Scan for the cell matching the given text and deliver its [x, y] coordinate at center. 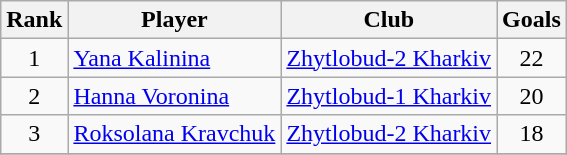
Zhytlobud-1 Kharkiv [389, 96]
22 [532, 58]
3 [34, 134]
Yana Kalinina [174, 58]
Club [389, 20]
2 [34, 96]
Goals [532, 20]
18 [532, 134]
Hanna Voronina [174, 96]
Player [174, 20]
Roksolana Kravchuk [174, 134]
1 [34, 58]
20 [532, 96]
Rank [34, 20]
